Extract the [x, y] coordinate from the center of the cell holding the provided text.  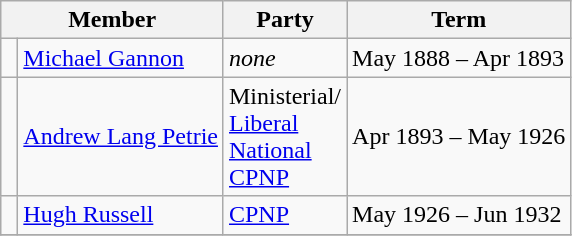
Ministerial/LiberalNationalCPNP [284, 136]
Michael Gannon [121, 58]
May 1926 – Jun 1932 [459, 215]
CPNP [284, 215]
Party [284, 20]
Term [459, 20]
May 1888 – Apr 1893 [459, 58]
Apr 1893 – May 1926 [459, 136]
Hugh Russell [121, 215]
Andrew Lang Petrie [121, 136]
Member [112, 20]
none [284, 58]
